Capture the cell that displays the provided text and extract its (x, y) central coordinate. 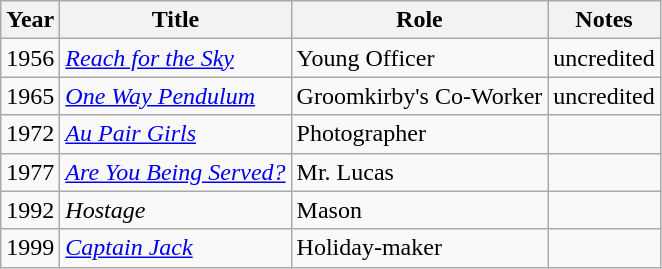
1965 (30, 96)
1956 (30, 58)
Hostage (176, 210)
Young Officer (420, 58)
Mr. Lucas (420, 172)
1972 (30, 134)
Notes (604, 20)
Year (30, 20)
1992 (30, 210)
Groomkirby's Co-Worker (420, 96)
Title (176, 20)
Mason (420, 210)
Holiday-maker (420, 248)
Photographer (420, 134)
One Way Pendulum (176, 96)
1999 (30, 248)
Are You Being Served? (176, 172)
Captain Jack (176, 248)
1977 (30, 172)
Au Pair Girls (176, 134)
Reach for the Sky (176, 58)
Role (420, 20)
